Pinpoint the cell where the given text exists, returning its [X, Y] midpoint coordinate. 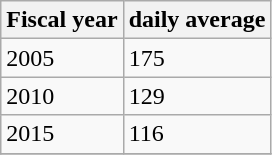
129 [197, 96]
daily average [197, 20]
2010 [62, 96]
2015 [62, 134]
Fiscal year [62, 20]
2005 [62, 58]
175 [197, 58]
116 [197, 134]
